Provide the (x, y) coordinate of the cell's center where the given text is located.  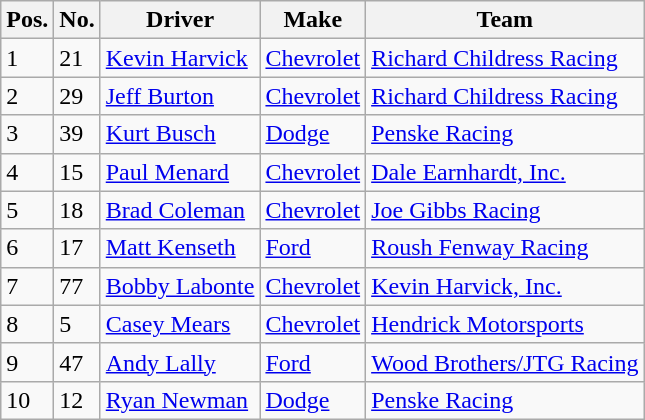
Driver (180, 20)
2 (28, 96)
Ryan Newman (180, 400)
No. (77, 20)
21 (77, 58)
Kevin Harvick (180, 58)
15 (77, 172)
12 (77, 400)
Bobby Labonte (180, 286)
29 (77, 96)
Casey Mears (180, 324)
Pos. (28, 20)
Jeff Burton (180, 96)
6 (28, 248)
Andy Lally (180, 362)
Kurt Busch (180, 134)
18 (77, 210)
8 (28, 324)
Paul Menard (180, 172)
7 (28, 286)
4 (28, 172)
39 (77, 134)
Brad Coleman (180, 210)
Kevin Harvick, Inc. (505, 286)
9 (28, 362)
3 (28, 134)
Wood Brothers/JTG Racing (505, 362)
Hendrick Motorsports (505, 324)
1 (28, 58)
Roush Fenway Racing (505, 248)
Joe Gibbs Racing (505, 210)
Make (313, 20)
Team (505, 20)
47 (77, 362)
10 (28, 400)
77 (77, 286)
17 (77, 248)
Matt Kenseth (180, 248)
Dale Earnhardt, Inc. (505, 172)
